Extract the (x, y) coordinate from the center of the cell holding the provided text.  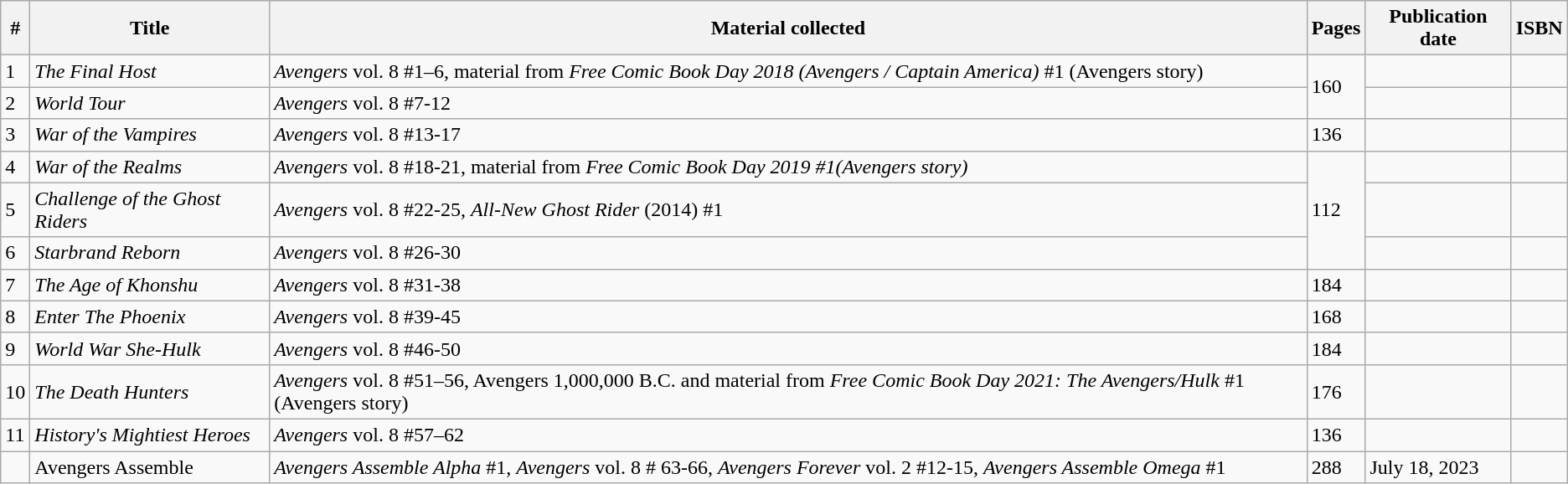
Avengers vol. 8 #22-25, All-New Ghost Rider (2014) #1 (788, 209)
7 (15, 285)
3 (15, 135)
176 (1336, 392)
Avengers vol. 8 #46-50 (788, 348)
ISBN (1540, 28)
Pages (1336, 28)
160 (1336, 87)
Avengers Assemble (150, 466)
Avengers vol. 8 #39-45 (788, 317)
Avengers vol. 8 #26-30 (788, 253)
Material collected (788, 28)
8 (15, 317)
# (15, 28)
War of the Vampires (150, 135)
Challenge of the Ghost Riders (150, 209)
5 (15, 209)
6 (15, 253)
The Final Host (150, 71)
10 (15, 392)
9 (15, 348)
Avengers vol. 8 #18-21, material from Free Comic Book Day 2019 #1(Avengers story) (788, 167)
1 (15, 71)
Title (150, 28)
War of the Realms (150, 167)
Avengers vol. 8 #51–56, Avengers 1,000,000 B.C. and material from Free Comic Book Day 2021: The Avengers/Hulk #1 (Avengers story) (788, 392)
Avengers vol. 8 #57–62 (788, 435)
History's Mightiest Heroes (150, 435)
Publication date (1438, 28)
Enter The Phoenix (150, 317)
Starbrand Reborn (150, 253)
July 18, 2023 (1438, 466)
288 (1336, 466)
World Tour (150, 103)
11 (15, 435)
4 (15, 167)
The Death Hunters (150, 392)
Avengers vol. 8 #13-17 (788, 135)
Avengers Assemble Alpha #1, Avengers vol. 8 # 63-66, Avengers Forever vol. 2 #12-15, Avengers Assemble Omega #1 (788, 466)
The Age of Khonshu (150, 285)
168 (1336, 317)
Avengers vol. 8 #1–6, material from Free Comic Book Day 2018 (Avengers / Captain America) #1 (Avengers story) (788, 71)
Avengers vol. 8 #31-38 (788, 285)
2 (15, 103)
Avengers vol. 8 #7-12 (788, 103)
112 (1336, 209)
World War She-Hulk (150, 348)
